Locate the cell with the specified text and output its (x, y) center coordinate. 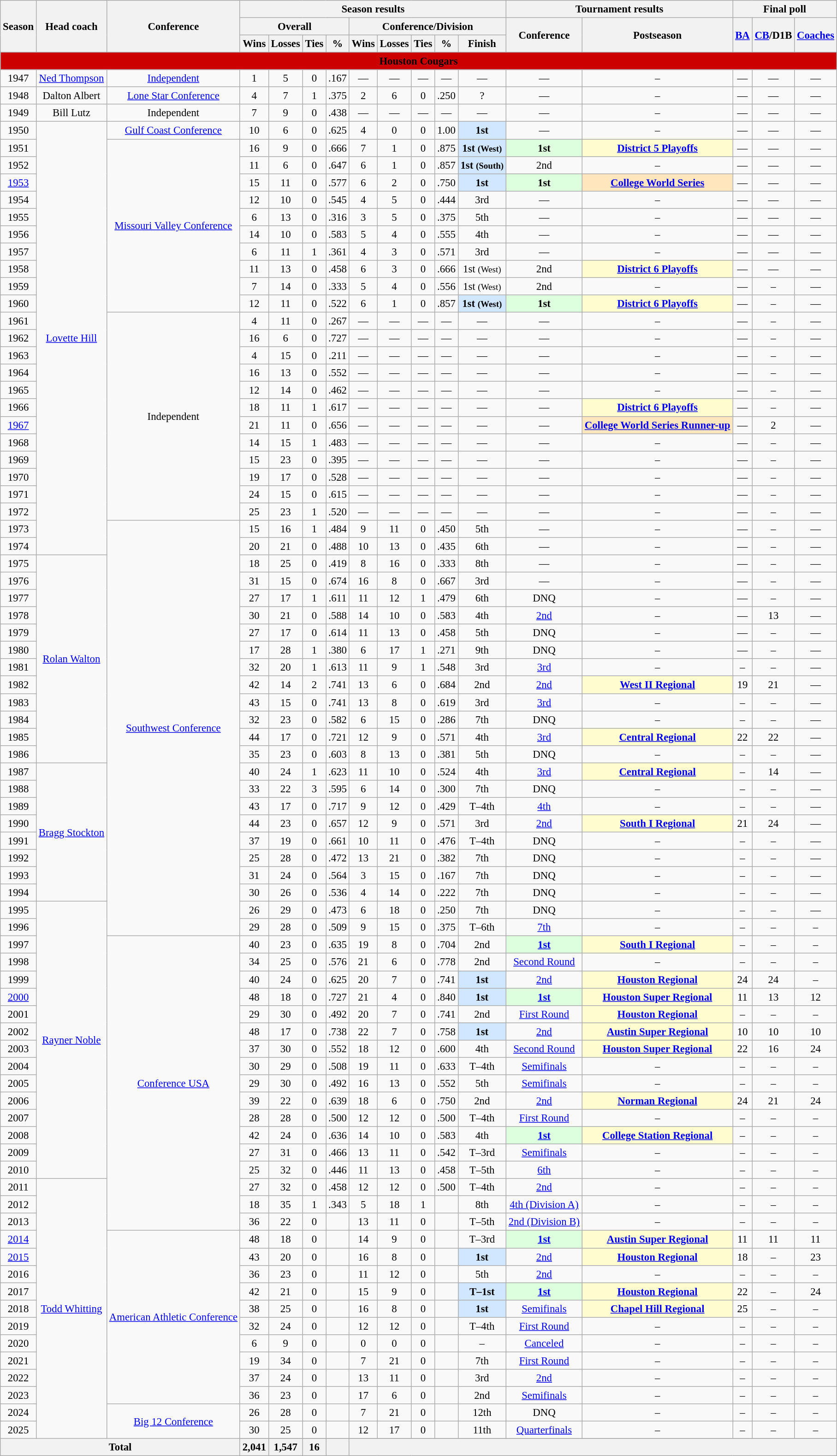
Season results (373, 9)
.635 (338, 945)
2002 (18, 1032)
.613 (338, 668)
Bill Lutz (71, 113)
T–1st (482, 1291)
.542 (446, 1153)
2006 (18, 1101)
.758 (446, 1032)
Gulf Coast Conference (173, 130)
.661 (338, 841)
.483 (338, 442)
2005 (18, 1084)
.271 (446, 650)
2001 (18, 1014)
1952 (18, 165)
2015 (18, 1257)
4th (Division A) (544, 1205)
Head coach (71, 27)
.395 (338, 460)
T–6th (482, 927)
1961 (18, 321)
1991 (18, 841)
.636 (338, 1136)
.556 (446, 286)
.462 (338, 390)
1994 (18, 893)
.361 (338, 252)
1960 (18, 304)
2012 (18, 1205)
1,547 (285, 1447)
Todd Whitting (71, 1309)
.429 (446, 806)
1957 (18, 252)
1959 (18, 286)
2004 (18, 1066)
1995 (18, 910)
.576 (338, 962)
.545 (338, 200)
.300 (446, 789)
1950 (18, 130)
1963 (18, 356)
.657 (338, 824)
.603 (338, 754)
1979 (18, 633)
Big 12 Conference (173, 1421)
1985 (18, 737)
2014 (18, 1239)
.617 (338, 408)
.536 (338, 893)
.778 (446, 962)
2019 (18, 1326)
1982 (18, 685)
1975 (18, 564)
.316 (338, 217)
.738 (338, 1032)
.614 (338, 633)
.564 (338, 876)
1951 (18, 148)
.615 (338, 495)
College World Series Runner-up (657, 425)
1969 (18, 460)
2022 (18, 1378)
Lovette Hill (71, 338)
.684 (446, 685)
.479 (446, 598)
Finish (482, 44)
.473 (338, 910)
.639 (338, 1101)
.435 (446, 546)
1948 (18, 96)
College Station Regional (657, 1136)
.619 (446, 702)
2nd (Division B) (544, 1222)
.520 (338, 512)
.522 (338, 304)
.446 (338, 1170)
.343 (338, 1205)
.508 (338, 1066)
Overall (294, 27)
.656 (338, 425)
College World Series (657, 183)
1974 (18, 546)
.555 (446, 235)
2023 (18, 1395)
Norman Regional (657, 1101)
2003 (18, 1049)
1989 (18, 806)
Lone Star Conference (173, 96)
1997 (18, 945)
CB/D1B (773, 35)
2025 (18, 1430)
12th (482, 1413)
1947 (18, 78)
1992 (18, 858)
.488 (338, 546)
1965 (18, 390)
BA (742, 35)
1964 (18, 373)
2017 (18, 1291)
2024 (18, 1413)
Rayner Noble (71, 1040)
9th (482, 650)
1987 (18, 772)
.286 (446, 719)
1967 (18, 425)
1998 (18, 962)
.588 (338, 616)
Bragg Stockton (71, 832)
.380 (338, 650)
39 (254, 1101)
.582 (338, 719)
Total (120, 1447)
2021 (18, 1361)
.267 (338, 321)
2000 (18, 997)
2010 (18, 1170)
West II Regional (657, 685)
Postseason (657, 35)
1949 (18, 113)
1978 (18, 616)
1990 (18, 824)
1977 (18, 598)
.548 (446, 668)
.211 (338, 356)
Houston Cougars (419, 61)
1970 (18, 477)
.484 (338, 529)
1986 (18, 754)
Rolan Walton (71, 659)
1984 (18, 719)
District 5 Playoffs (657, 148)
.577 (338, 183)
1962 (18, 338)
Conference/Division (427, 27)
.840 (446, 997)
.623 (338, 772)
1956 (18, 235)
1972 (18, 512)
2009 (18, 1153)
2011 (18, 1187)
2008 (18, 1136)
1980 (18, 650)
.875 (446, 148)
Tournament results (619, 9)
.704 (446, 945)
1981 (18, 668)
.528 (338, 477)
2,041 (254, 1447)
Final poll (785, 9)
1993 (18, 876)
2013 (18, 1222)
2018 (18, 1309)
.472 (338, 858)
1.00 (446, 130)
1955 (18, 217)
1976 (18, 581)
.674 (338, 581)
11th (482, 1430)
1954 (18, 200)
Chapel Hill Regional (657, 1309)
.382 (446, 858)
.647 (338, 165)
1966 (18, 408)
38 (254, 1309)
.717 (338, 806)
1973 (18, 529)
1999 (18, 979)
1958 (18, 269)
.438 (338, 113)
1971 (18, 495)
1996 (18, 927)
.524 (446, 772)
.419 (338, 564)
.509 (338, 927)
.222 (446, 893)
33 (254, 789)
1983 (18, 702)
American Athletic Conference (173, 1317)
Missouri Valley Conference (173, 226)
.633 (446, 1066)
.466 (338, 1153)
1988 (18, 789)
.450 (446, 529)
2016 (18, 1274)
Season (18, 27)
.444 (446, 200)
Conference USA (173, 1083)
Southwest Conference (173, 728)
.595 (338, 789)
Quarterfinals (544, 1430)
Ned Thompson (71, 78)
1953 (18, 183)
.476 (446, 841)
? (482, 96)
.600 (446, 1049)
Coaches (816, 35)
Dalton Albert (71, 96)
2007 (18, 1118)
.611 (338, 598)
1st (South) (482, 165)
.721 (338, 737)
.667 (446, 581)
2020 (18, 1344)
1968 (18, 442)
.381 (446, 754)
Canceled (544, 1344)
